Scan for the cell matching the given text and deliver its [x, y] coordinate at center. 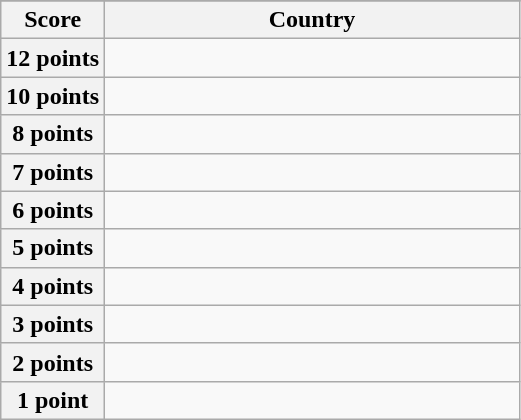
4 points [53, 286]
Score [53, 20]
1 point [53, 400]
Country [312, 20]
5 points [53, 248]
2 points [53, 362]
12 points [53, 58]
7 points [53, 172]
6 points [53, 210]
8 points [53, 134]
10 points [53, 96]
3 points [53, 324]
